Provide the (X, Y) coordinate of the cell's center where the given text is located.  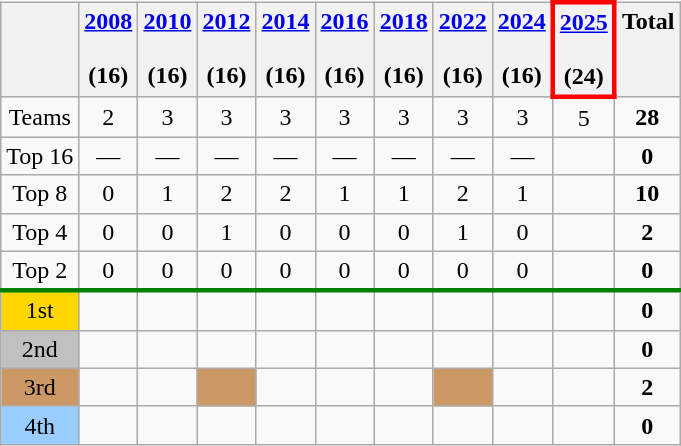
Top 8 (40, 194)
2014 (16) (286, 50)
Top 4 (40, 232)
10 (648, 194)
2018 (16) (404, 50)
Top 2 (40, 271)
5 (584, 117)
Teams (40, 117)
28 (648, 117)
2010 (16) (168, 50)
4th (40, 425)
1st (40, 311)
2022 (16) (462, 50)
Total (648, 50)
2008 (16) (108, 50)
2012 (16) (226, 50)
2025 (24) (584, 50)
2024 (16) (522, 50)
3rd (40, 387)
2nd (40, 349)
2016 (16) (344, 50)
Top 16 (40, 156)
